Find where the given text appears and provide that cell's center as (X, Y) coordinate. 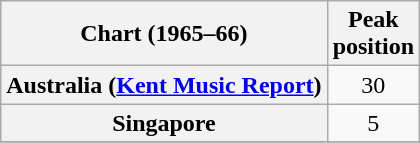
Singapore (164, 123)
Chart (1965–66) (164, 34)
5 (373, 123)
Peakposition (373, 34)
30 (373, 85)
Australia (Kent Music Report) (164, 85)
